Find where the given text appears and provide that cell's center as [x, y] coordinate. 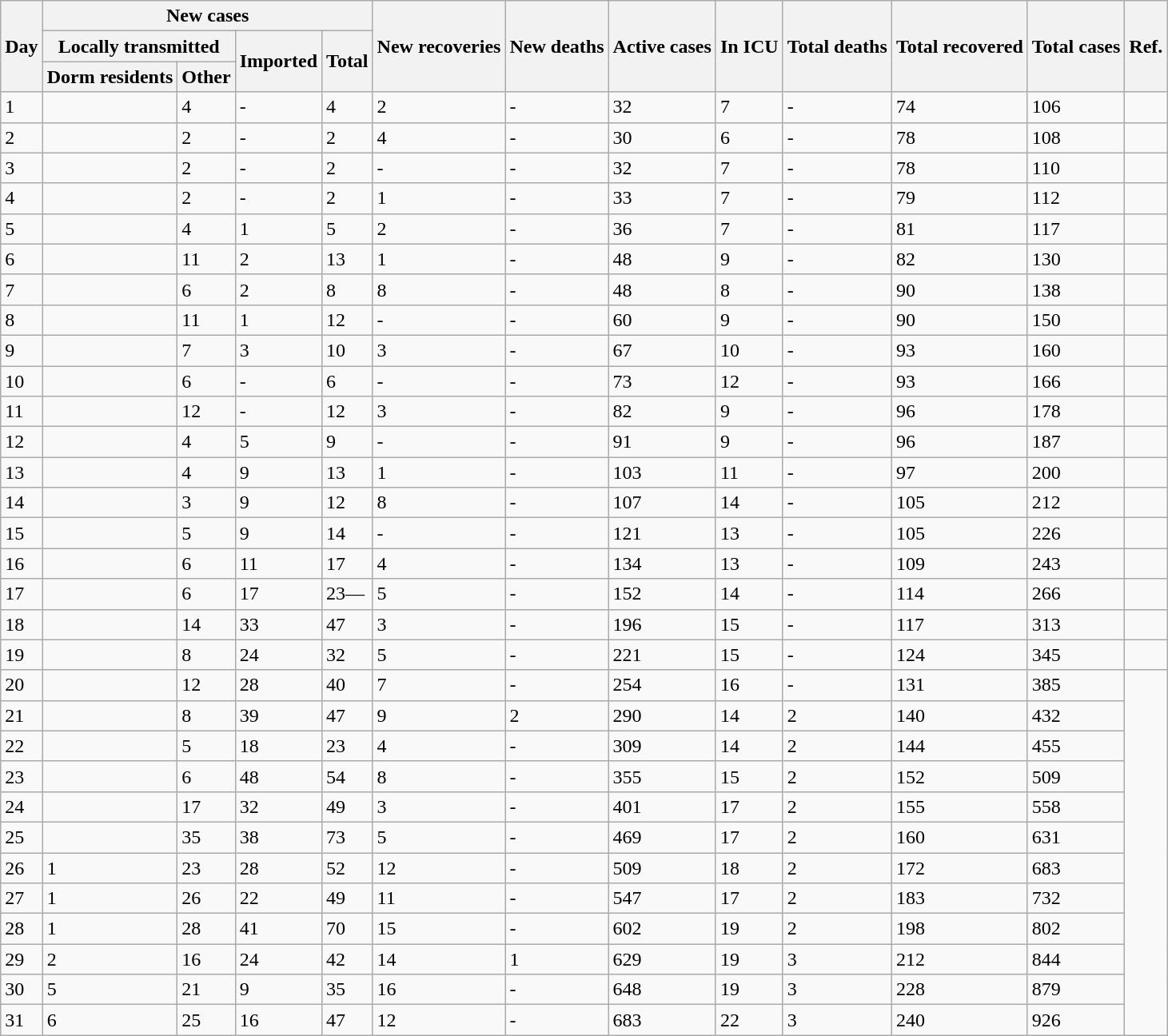
In ICU [749, 46]
138 [1076, 289]
40 [348, 685]
Locally transmitted [139, 46]
144 [959, 746]
Imported [278, 62]
New cases [208, 16]
Dorm residents [110, 77]
54 [348, 776]
547 [662, 899]
110 [1076, 168]
Total recovered [959, 46]
200 [1076, 472]
140 [959, 715]
401 [662, 807]
112 [1076, 198]
313 [1076, 624]
107 [662, 503]
802 [1076, 929]
648 [662, 990]
79 [959, 198]
42 [348, 959]
732 [1076, 899]
Total [348, 62]
Day [22, 46]
131 [959, 685]
355 [662, 776]
187 [1076, 442]
432 [1076, 715]
Active cases [662, 46]
266 [1076, 594]
103 [662, 472]
109 [959, 564]
41 [278, 929]
629 [662, 959]
23— [348, 594]
172 [959, 867]
70 [348, 929]
879 [1076, 990]
Other [206, 77]
60 [662, 320]
114 [959, 594]
254 [662, 685]
Total deaths [837, 46]
130 [1076, 259]
Total cases [1076, 46]
38 [278, 837]
36 [662, 229]
345 [1076, 655]
31 [22, 1020]
20 [22, 685]
221 [662, 655]
106 [1076, 107]
124 [959, 655]
926 [1076, 1020]
196 [662, 624]
243 [1076, 564]
81 [959, 229]
155 [959, 807]
198 [959, 929]
844 [1076, 959]
183 [959, 899]
558 [1076, 807]
385 [1076, 685]
52 [348, 867]
240 [959, 1020]
108 [1076, 137]
New recoveries [439, 46]
455 [1076, 746]
67 [662, 350]
27 [22, 899]
91 [662, 442]
228 [959, 990]
309 [662, 746]
178 [1076, 412]
29 [22, 959]
150 [1076, 320]
602 [662, 929]
226 [1076, 533]
74 [959, 107]
Ref. [1146, 46]
97 [959, 472]
469 [662, 837]
121 [662, 533]
39 [278, 715]
134 [662, 564]
166 [1076, 381]
631 [1076, 837]
New deaths [556, 46]
290 [662, 715]
